Detect which cell encompasses the target text, then output its [X, Y] center coordinate. 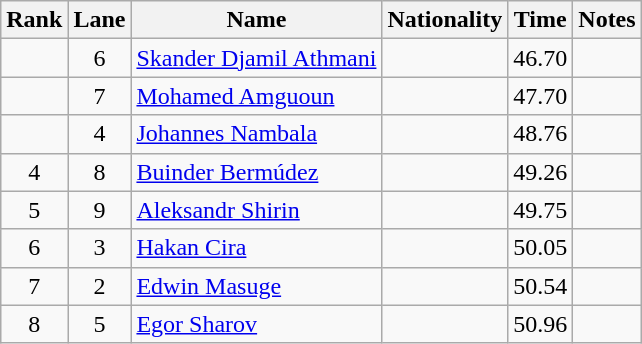
Name [256, 20]
Egor Sharov [256, 324]
46.70 [540, 58]
50.05 [540, 248]
Nationality [445, 20]
Aleksandr Shirin [256, 210]
Lane [100, 20]
Edwin Masuge [256, 286]
Johannes Nambala [256, 134]
49.26 [540, 172]
Mohamed Amguoun [256, 96]
Hakan Cira [256, 248]
2 [100, 286]
3 [100, 248]
Time [540, 20]
49.75 [540, 210]
Skander Djamil Athmani [256, 58]
47.70 [540, 96]
Buinder Bermúdez [256, 172]
50.54 [540, 286]
Notes [607, 20]
Rank [34, 20]
50.96 [540, 324]
48.76 [540, 134]
9 [100, 210]
